Extract the [x, y] coordinate from the center of the cell holding the provided text.  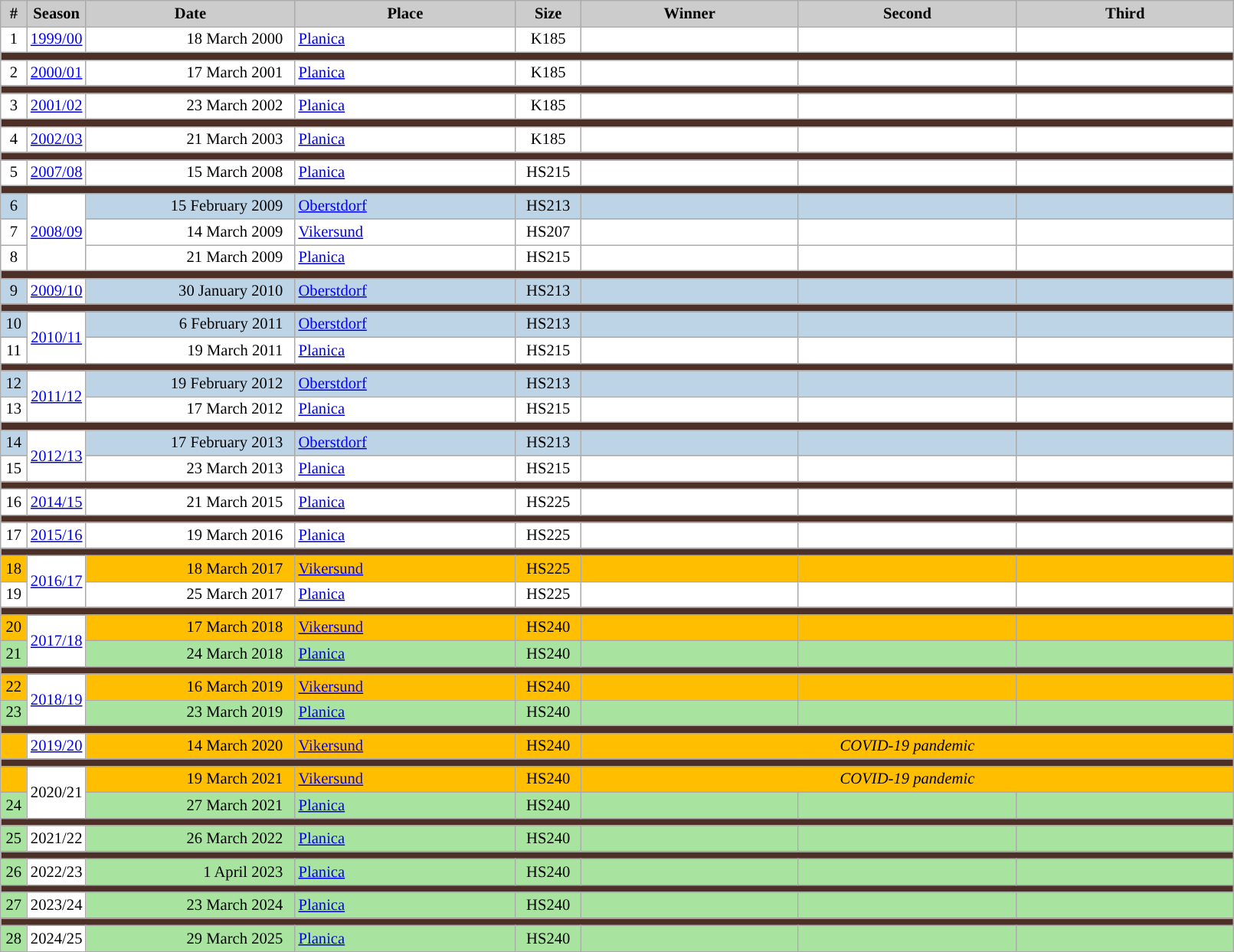
2018/19 [57, 700]
14 March 2020 [190, 746]
18 March 2017 [190, 568]
2009/10 [57, 291]
Date [190, 13]
2 [14, 73]
Season [57, 13]
18 March 2000 [190, 39]
17 March 2001 [190, 73]
10 [14, 324]
29 March 2025 [190, 938]
17 [14, 535]
2021/22 [57, 839]
19 March 2021 [190, 779]
HS207 [548, 232]
23 March 2019 [190, 712]
2014/15 [57, 502]
22 [14, 687]
8 [14, 257]
20 [14, 627]
2001/02 [57, 106]
23 March 2013 [190, 468]
2010/11 [57, 337]
11 [14, 350]
2002/03 [57, 139]
23 [14, 712]
2022/23 [57, 872]
9 [14, 291]
25 [14, 839]
2016/17 [57, 581]
2020/21 [57, 792]
19 March 2011 [190, 350]
Place [406, 13]
Second [907, 13]
27 [14, 905]
23 March 2024 [190, 905]
# [14, 13]
26 [14, 872]
2017/18 [57, 640]
1 April 2023 [190, 872]
15 March 2008 [190, 172]
2015/16 [57, 535]
21 March 2015 [190, 502]
2024/25 [57, 938]
1999/00 [57, 39]
Winner [689, 13]
2023/24 [57, 905]
Size [548, 13]
2008/09 [57, 231]
17 February 2013 [190, 443]
28 [14, 938]
19 March 2016 [190, 535]
19 [14, 594]
14 March 2009 [190, 232]
26 March 2022 [190, 839]
21 [14, 653]
24 March 2018 [190, 653]
18 [14, 568]
19 February 2012 [190, 384]
21 March 2003 [190, 139]
2007/08 [57, 172]
23 March 2002 [190, 106]
Third [1125, 13]
27 March 2021 [190, 805]
17 March 2018 [190, 627]
21 March 2009 [190, 257]
24 [14, 805]
16 March 2019 [190, 687]
17 March 2012 [190, 409]
2012/13 [57, 456]
6 February 2011 [190, 324]
3 [14, 106]
16 [14, 502]
7 [14, 232]
4 [14, 139]
2000/01 [57, 73]
25 March 2017 [190, 594]
6 [14, 206]
2019/20 [57, 746]
13 [14, 409]
1 [14, 39]
30 January 2010 [190, 291]
14 [14, 443]
5 [14, 172]
12 [14, 384]
2011/12 [57, 397]
15 [14, 468]
15 February 2009 [190, 206]
